Return (X, Y) of the center of cell containing provided text 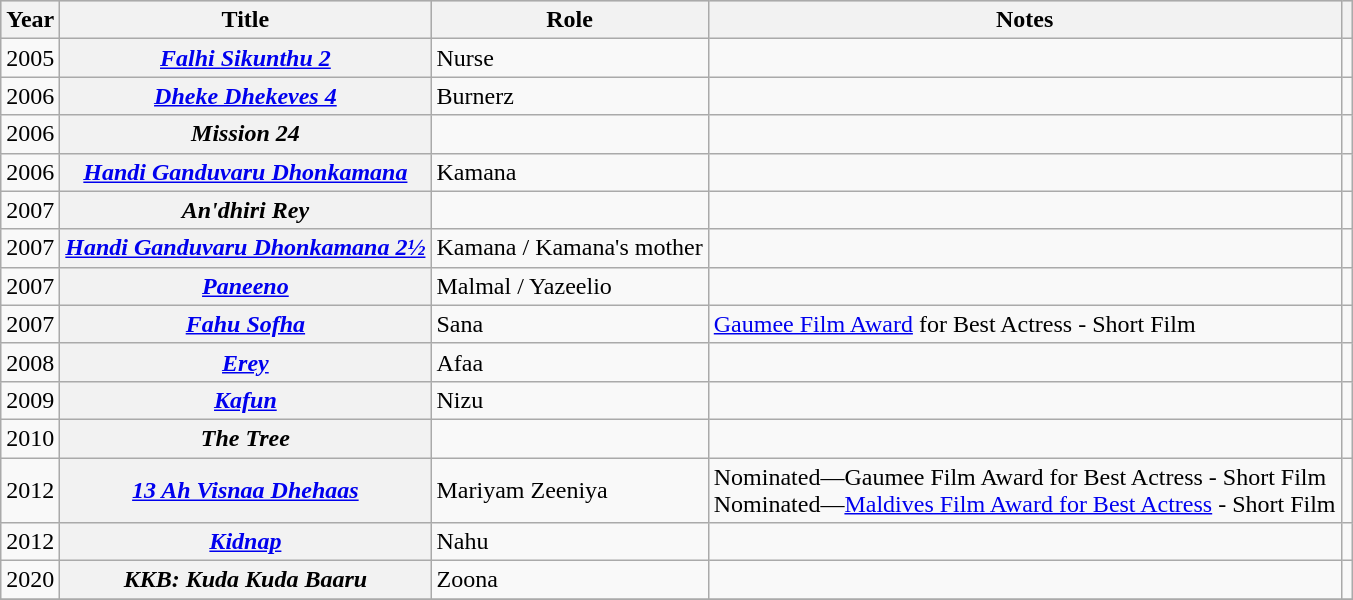
2005 (30, 58)
Mariyam Zeeniya (570, 490)
Falhi Sikunthu 2 (246, 58)
Handi Ganduvaru Dhonkamana 2½ (246, 248)
Dheke Dhekeves 4 (246, 96)
Zoona (570, 580)
Nominated—Gaumee Film Award for Best Actress - Short FilmNominated—Maldives Film Award for Best Actress - Short Film (1024, 490)
Title (246, 20)
Kafun (246, 400)
Nizu (570, 400)
Mission 24 (246, 134)
Afaa (570, 362)
Nahu (570, 542)
Burnerz (570, 96)
Gaumee Film Award for Best Actress - Short Film (1024, 324)
Malmal / Yazeelio (570, 286)
The Tree (246, 438)
13 Ah Visnaa Dhehaas (246, 490)
Year (30, 20)
Kidnap (246, 542)
Kamana / Kamana's mother (570, 248)
Role (570, 20)
2009 (30, 400)
2020 (30, 580)
Handi Ganduvaru Dhonkamana (246, 172)
Kamana (570, 172)
Nurse (570, 58)
Paneeno (246, 286)
Notes (1024, 20)
Sana (570, 324)
Erey (246, 362)
2010 (30, 438)
An'dhiri Rey (246, 210)
KKB: Kuda Kuda Baaru (246, 580)
Fahu Sofha (246, 324)
2008 (30, 362)
